Scan for the cell matching the given text and deliver its [x, y] coordinate at center. 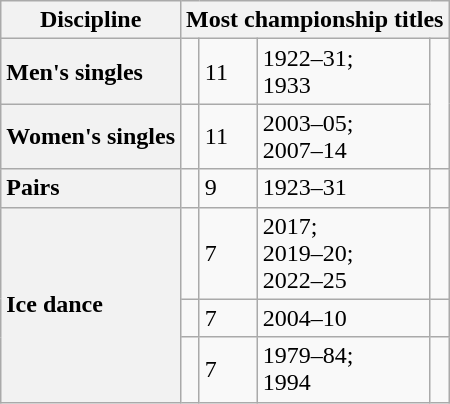
Ice dance [91, 304]
1979–84;1994 [344, 370]
2017;2019–20;2022–25 [344, 253]
2004–10 [344, 318]
Discipline [91, 20]
1922–31;1933 [344, 72]
Pairs [91, 188]
9 [228, 188]
Most championship titles [315, 20]
1923–31 [344, 188]
2003–05;2007–14 [344, 136]
Men's singles [91, 72]
Women's singles [91, 136]
